Search for the cell housing the specified text and yield its [X, Y] center coordinate. 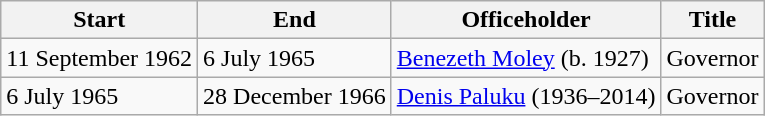
Benezeth Moley (b. 1927) [526, 58]
Denis Paluku (1936–2014) [526, 96]
Start [100, 20]
Officeholder [526, 20]
End [295, 20]
11 September 1962 [100, 58]
Title [712, 20]
28 December 1966 [295, 96]
